Scan for the cell matching the given text and deliver its (X, Y) coordinate at center. 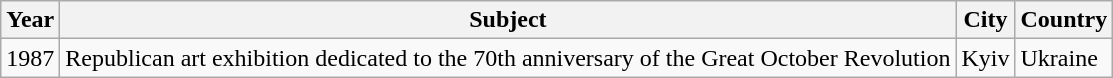
Republican art exhibition dedicated to the 70th anniversary of the Great October Revolution (508, 58)
Subject (508, 20)
Kyiv (986, 58)
Year (30, 20)
1987 (30, 58)
Country (1064, 20)
City (986, 20)
Ukraine (1064, 58)
